Locate the cell with the specified text and output its (X, Y) center coordinate. 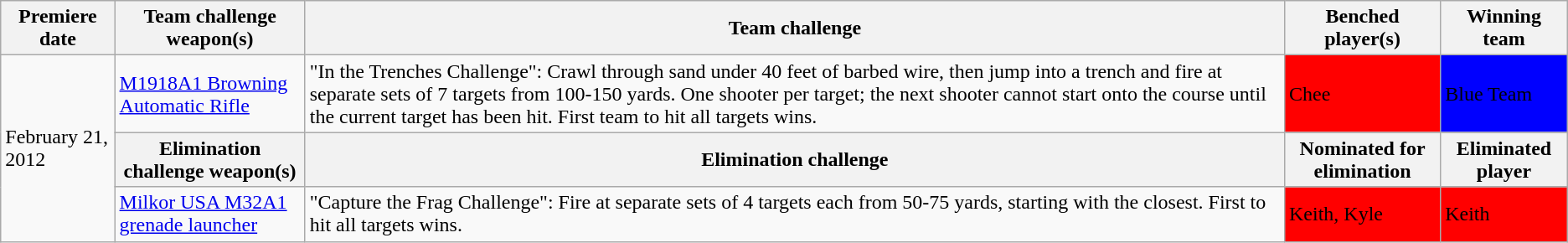
Eliminated player (1504, 159)
Premiere date (58, 28)
Keith, Kyle (1362, 215)
Chee (1362, 94)
Team challenge weapon(s) (209, 28)
M1918A1 Browning Automatic Rifle (209, 94)
Winning team (1504, 28)
Nominated for elimination (1362, 159)
Team challenge (794, 28)
Benched player(s) (1362, 28)
Milkor USA M32A1 grenade launcher (209, 215)
Elimination challenge (794, 159)
Blue Team (1504, 94)
February 21, 2012 (58, 148)
Elimination challenge weapon(s) (209, 159)
"Capture the Frag Challenge": Fire at separate sets of 4 targets each from 50-75 yards, starting with the closest. First to hit all targets wins. (794, 215)
Keith (1504, 215)
